Provide the (X, Y) coordinate of the cell's center where the given text is located.  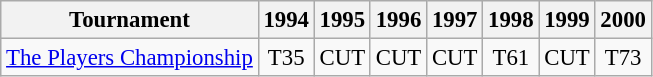
1996 (398, 20)
1995 (342, 20)
1994 (286, 20)
T73 (623, 58)
The Players Championship (130, 58)
T35 (286, 58)
Tournament (130, 20)
1998 (511, 20)
2000 (623, 20)
T61 (511, 58)
1997 (455, 20)
1999 (567, 20)
